Extract the [X, Y] coordinate from the center of the cell holding the provided text.  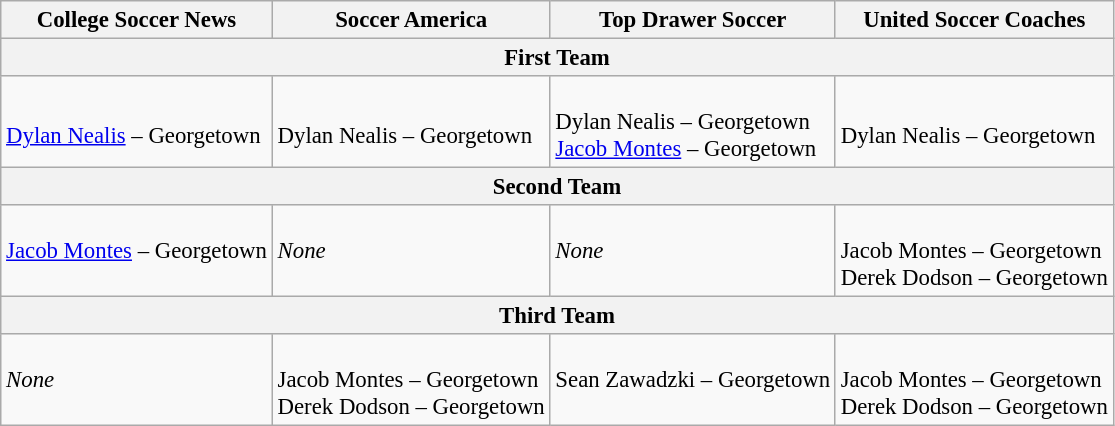
Jacob Montes – Georgetown [137, 251]
College Soccer News [137, 20]
Soccer America [411, 20]
Third Team [557, 316]
Second Team [557, 187]
Sean Zawadzki – Georgetown [692, 380]
Dylan Nealis – Georgetown Jacob Montes – Georgetown [692, 122]
United Soccer Coaches [974, 20]
First Team [557, 58]
Top Drawer Soccer [692, 20]
